Provide the [X, Y] coordinate of the cell's center where the given text is located.  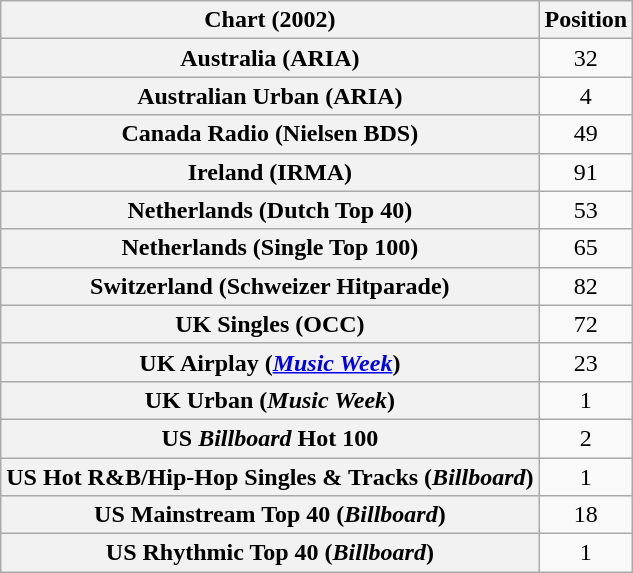
UK Urban (Music Week) [270, 400]
US Mainstream Top 40 (Billboard) [270, 515]
32 [586, 58]
UK Singles (OCC) [270, 324]
91 [586, 172]
72 [586, 324]
Position [586, 20]
82 [586, 286]
US Hot R&B/Hip-Hop Singles & Tracks (Billboard) [270, 477]
Australian Urban (ARIA) [270, 96]
65 [586, 248]
49 [586, 134]
Canada Radio (Nielsen BDS) [270, 134]
Chart (2002) [270, 20]
Netherlands (Single Top 100) [270, 248]
Netherlands (Dutch Top 40) [270, 210]
23 [586, 362]
UK Airplay (Music Week) [270, 362]
53 [586, 210]
2 [586, 438]
Switzerland (Schweizer Hitparade) [270, 286]
US Rhythmic Top 40 (Billboard) [270, 553]
US Billboard Hot 100 [270, 438]
Ireland (IRMA) [270, 172]
4 [586, 96]
18 [586, 515]
Australia (ARIA) [270, 58]
